Scan for the cell matching the given text and deliver its (x, y) coordinate at center. 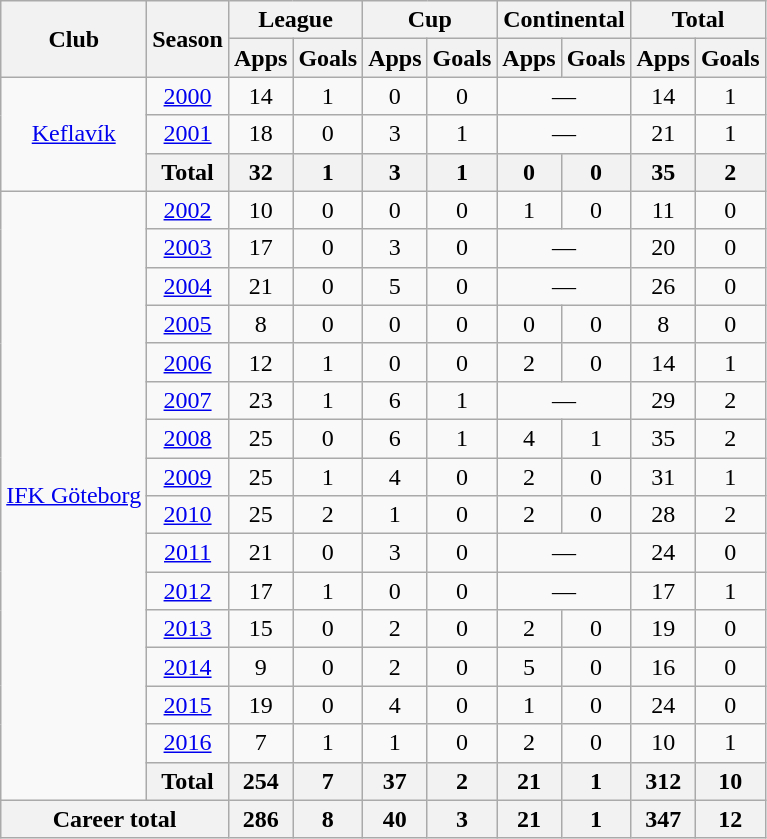
40 (395, 819)
2010 (188, 515)
23 (260, 400)
Keflavík (74, 134)
32 (260, 172)
29 (663, 400)
League (295, 20)
2002 (188, 210)
2005 (188, 324)
Season (188, 39)
2001 (188, 134)
2012 (188, 591)
31 (663, 477)
2015 (188, 705)
28 (663, 515)
2008 (188, 438)
2007 (188, 400)
Club (74, 39)
2013 (188, 629)
2009 (188, 477)
18 (260, 134)
Cup (430, 20)
2016 (188, 743)
15 (260, 629)
2006 (188, 362)
9 (260, 667)
254 (260, 781)
37 (395, 781)
Continental (564, 20)
2014 (188, 667)
2003 (188, 248)
IFK Göteborg (74, 496)
Career total (115, 819)
312 (663, 781)
11 (663, 210)
16 (663, 667)
347 (663, 819)
2000 (188, 96)
286 (260, 819)
20 (663, 248)
2011 (188, 553)
26 (663, 286)
2004 (188, 286)
